Identify which cell holds the provided text, then report its (X, Y) central coordinate. 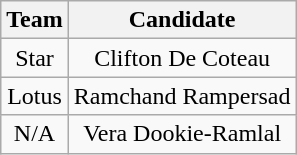
Team (35, 20)
N/A (35, 134)
Ramchand Rampersad (182, 96)
Vera Dookie-Ramlal (182, 134)
Lotus (35, 96)
Star (35, 58)
Clifton De Coteau (182, 58)
Candidate (182, 20)
